Scan for the cell matching the given text and deliver its [X, Y] coordinate at center. 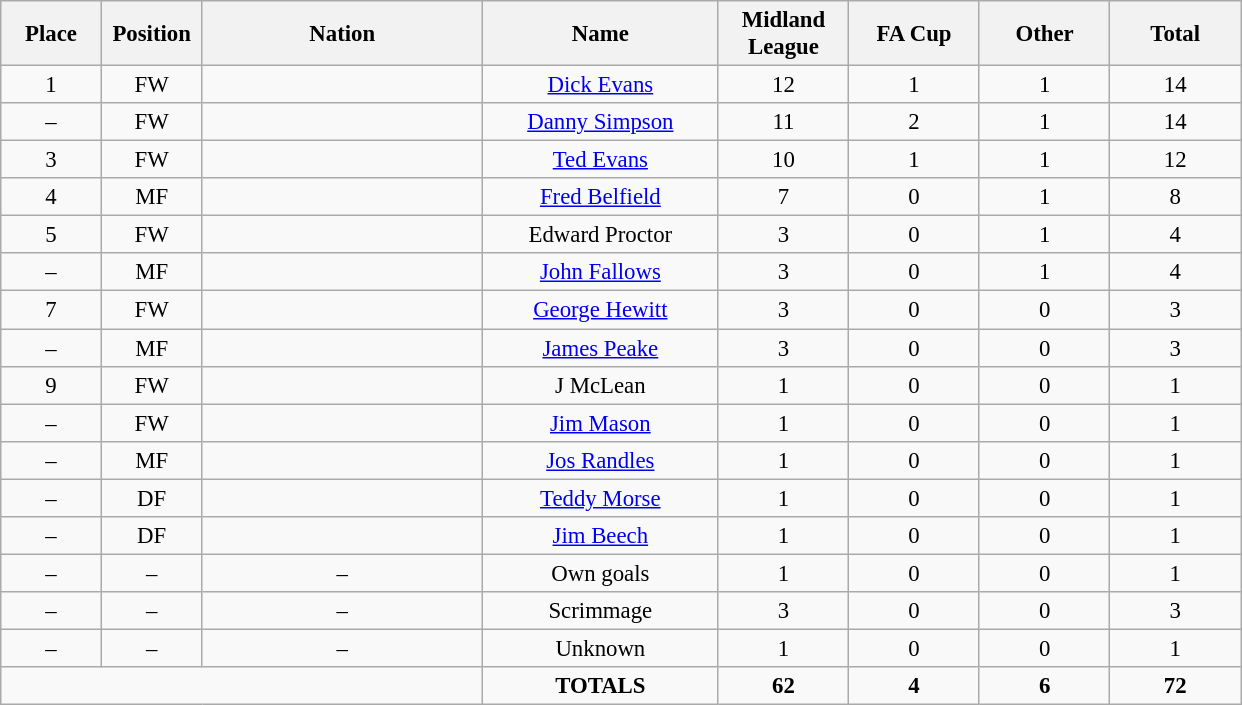
10 [784, 160]
5 [52, 235]
J McLean [601, 385]
James Peake [601, 348]
Nation [342, 34]
Dick Evans [601, 85]
Name [601, 34]
Other [1044, 34]
Danny Simpson [601, 122]
Jos Randles [601, 460]
Total [1176, 34]
Edward Proctor [601, 235]
John Fallows [601, 273]
Ted Evans [601, 160]
Midland League [784, 34]
8 [1176, 197]
Position [152, 34]
FA Cup [914, 34]
George Hewitt [601, 310]
Scrimmage [601, 611]
Fred Belfield [601, 197]
TOTALS [601, 686]
2 [914, 122]
Jim Beech [601, 536]
72 [1176, 686]
Unknown [601, 648]
Place [52, 34]
Own goals [601, 573]
Jim Mason [601, 423]
6 [1044, 686]
9 [52, 385]
62 [784, 686]
Teddy Morse [601, 498]
11 [784, 122]
